Pinpoint the cell where the given text exists, returning its [x, y] midpoint coordinate. 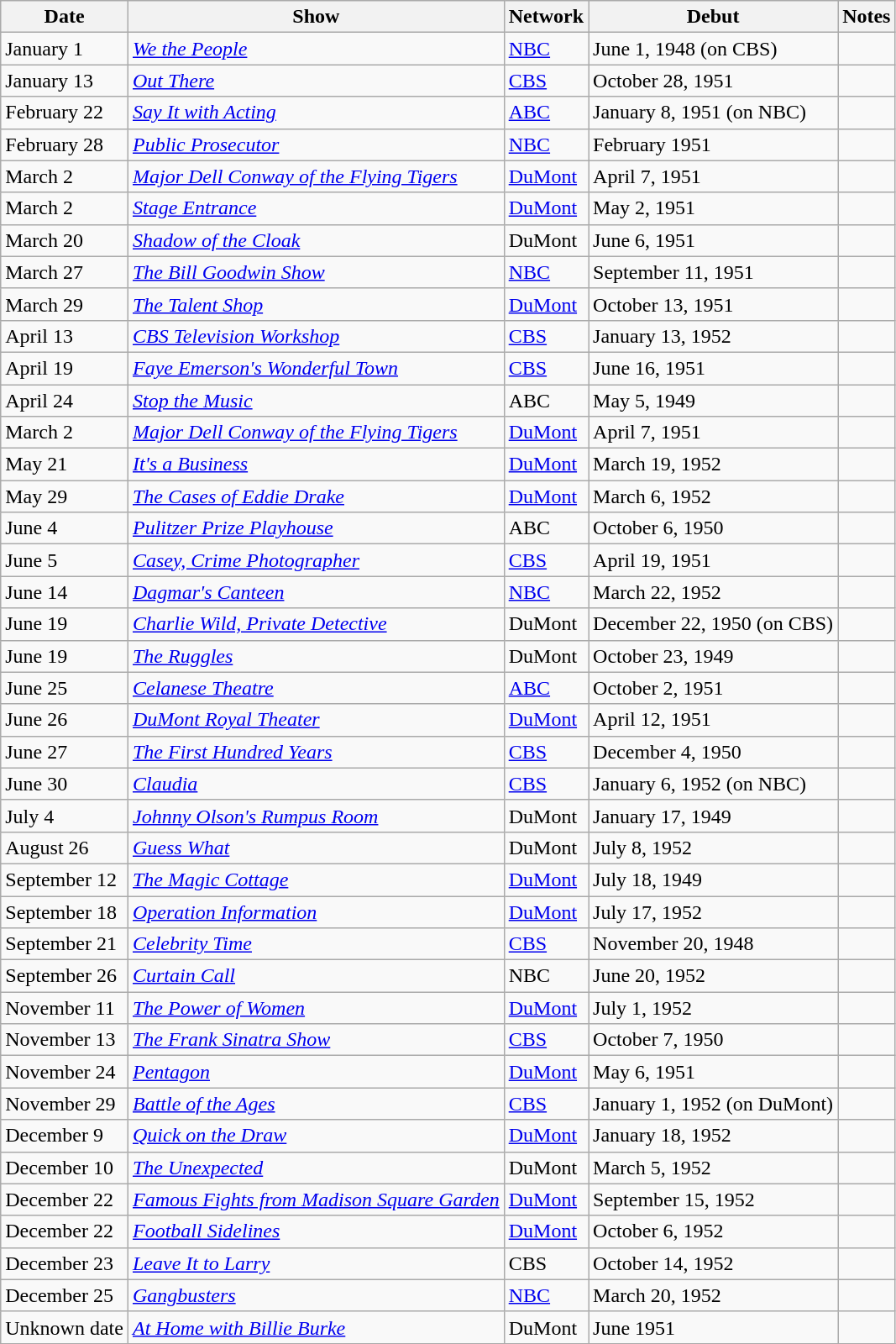
Public Prosecutor [316, 144]
January 1 [65, 49]
June 26 [65, 720]
The Talent Shop [316, 304]
March 22, 1952 [714, 592]
November 24 [65, 1072]
June 6, 1951 [714, 240]
Unknown date [65, 1327]
Celebrity Time [316, 944]
The Bill Goodwin Show [316, 272]
Stop the Music [316, 401]
July 1, 1952 [714, 1008]
January 6, 1952 (on NBC) [714, 784]
October 7, 1950 [714, 1040]
January 8, 1951 (on NBC) [714, 113]
October 23, 1949 [714, 656]
Say It with Acting [316, 113]
November 20, 1948 [714, 944]
June 4 [65, 528]
November 13 [65, 1040]
Out There [316, 81]
May 21 [65, 465]
Gangbusters [316, 1295]
June 25 [65, 688]
The Frank Sinatra Show [316, 1040]
Faye Emerson's Wonderful Town [316, 368]
March 29 [65, 304]
Casey, Crime Photographer [316, 560]
Football Sidelines [316, 1231]
March 27 [65, 272]
April 19, 1951 [714, 560]
The First Hundred Years [316, 752]
December 10 [65, 1168]
September 15, 1952 [714, 1200]
CBS Television Workshop [316, 336]
Famous Fights from Madison Square Garden [316, 1200]
March 5, 1952 [714, 1168]
Date [65, 17]
Stage Entrance [316, 208]
March 20, 1952 [714, 1295]
July 4 [65, 816]
January 13 [65, 81]
Quick on the Draw [316, 1136]
June 30 [65, 784]
September 11, 1951 [714, 272]
February 28 [65, 144]
DuMont Royal Theater [316, 720]
October 28, 1951 [714, 81]
At Home with Billie Burke [316, 1327]
December 23 [65, 1263]
Network [546, 17]
April 12, 1951 [714, 720]
May 2, 1951 [714, 208]
Leave It to Larry [316, 1263]
September 12 [65, 879]
Operation Information [316, 911]
January 13, 1952 [714, 336]
October 13, 1951 [714, 304]
Show [316, 17]
June 20, 1952 [714, 976]
Guess What [316, 848]
June 1, 1948 (on CBS) [714, 49]
Shadow of the Cloak [316, 240]
June 14 [65, 592]
May 6, 1951 [714, 1072]
April 19 [65, 368]
The Ruggles [316, 656]
Claudia [316, 784]
Notes [867, 17]
The Unexpected [316, 1168]
Pulitzer Prize Playhouse [316, 528]
February 22 [65, 113]
July 8, 1952 [714, 848]
December 9 [65, 1136]
September 21 [65, 944]
The Power of Women [316, 1008]
September 26 [65, 976]
October 6, 1950 [714, 528]
Celanese Theatre [316, 688]
June 16, 1951 [714, 368]
Dagmar's Canteen [316, 592]
The Magic Cottage [316, 879]
March 20 [65, 240]
June 5 [65, 560]
January 1, 1952 (on DuMont) [714, 1104]
It's a Business [316, 465]
March 6, 1952 [714, 496]
Pentagon [316, 1072]
November 29 [65, 1104]
January 18, 1952 [714, 1136]
February 1951 [714, 144]
January 17, 1949 [714, 816]
December 4, 1950 [714, 752]
April 24 [65, 401]
October 2, 1951 [714, 688]
November 11 [65, 1008]
April 13 [65, 336]
August 26 [65, 848]
May 5, 1949 [714, 401]
June 27 [65, 752]
Charlie Wild, Private Detective [316, 624]
October 14, 1952 [714, 1263]
July 18, 1949 [714, 879]
The Cases of Eddie Drake [316, 496]
May 29 [65, 496]
Johnny Olson's Rumpus Room [316, 816]
October 6, 1952 [714, 1231]
Battle of the Ages [316, 1104]
July 17, 1952 [714, 911]
March 19, 1952 [714, 465]
Curtain Call [316, 976]
June 1951 [714, 1327]
December 22, 1950 (on CBS) [714, 624]
September 18 [65, 911]
We the People [316, 49]
December 25 [65, 1295]
Debut [714, 17]
